Locate the cell with the specified text and output its (X, Y) center coordinate. 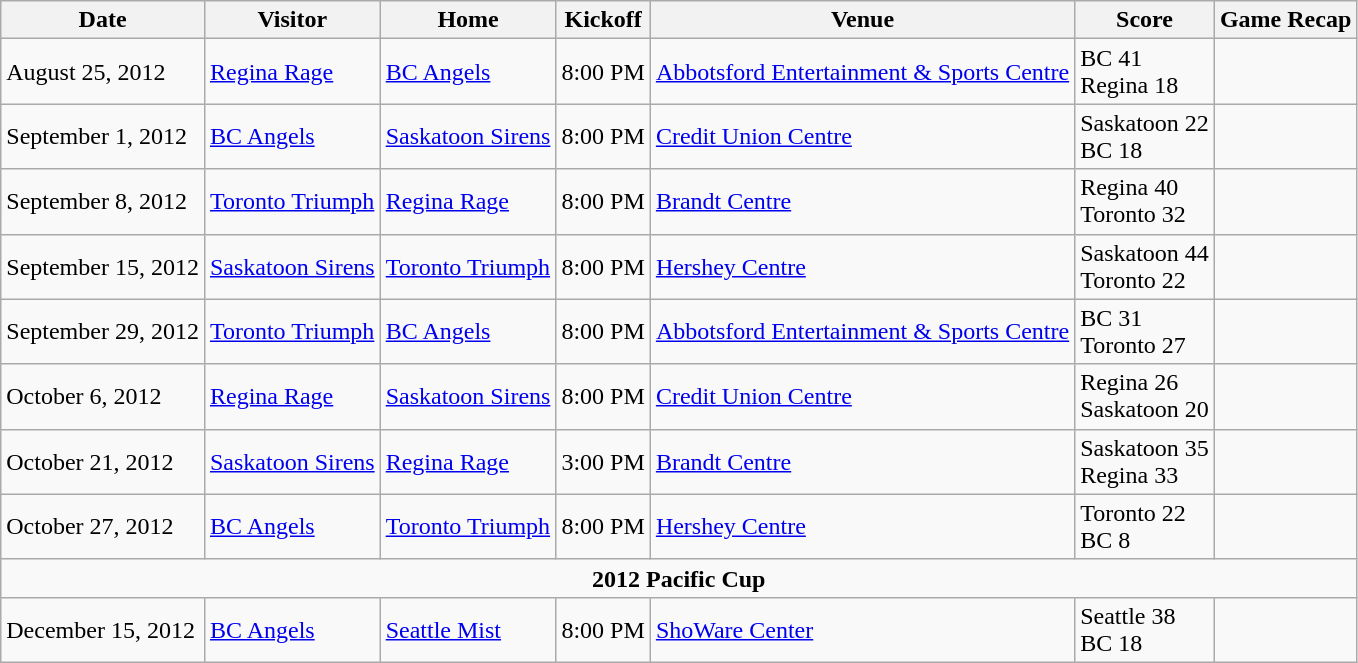
August 25, 2012 (103, 72)
BC 31 Toronto 27 (1145, 332)
Toronto 22BC 8 (1145, 526)
September 1, 2012 (103, 136)
Seattle Mist (468, 630)
Home (468, 20)
BC 41 Regina 18 (1145, 72)
October 27, 2012 (103, 526)
September 8, 2012 (103, 202)
Saskatoon 35Regina 33 (1145, 462)
Date (103, 20)
October 6, 2012 (103, 396)
December 15, 2012 (103, 630)
Saskatoon 22 BC 18 (1145, 136)
Venue (862, 20)
Regina 40 Toronto 32 (1145, 202)
Visitor (292, 20)
September 15, 2012 (103, 266)
2012 Pacific Cup (679, 578)
3:00 PM (603, 462)
Regina 26 Saskatoon 20 (1145, 396)
Score (1145, 20)
Kickoff (603, 20)
Saskatoon 44 Toronto 22 (1145, 266)
Game Recap (1285, 20)
September 29, 2012 (103, 332)
ShoWare Center (862, 630)
Seattle 38BC 18 (1145, 630)
October 21, 2012 (103, 462)
